Provide the (x, y) coordinate of the cell's center where the given text is located.  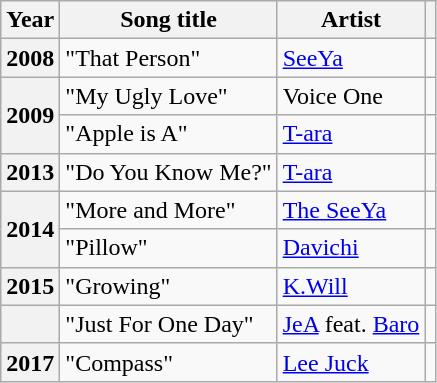
The SeeYa (351, 210)
"Pillow" (168, 248)
2014 (30, 229)
"Compass" (168, 362)
Song title (168, 20)
2009 (30, 115)
"Just For One Day" (168, 324)
2008 (30, 58)
"Do You Know Me?" (168, 172)
Artist (351, 20)
2015 (30, 286)
"My Ugly Love" (168, 96)
K.Will (351, 286)
Year (30, 20)
2013 (30, 172)
"More and More" (168, 210)
2017 (30, 362)
"Apple is A" (168, 134)
Lee Juck (351, 362)
SeeYa (351, 58)
"Growing" (168, 286)
"That Person" (168, 58)
JeA feat. Baro (351, 324)
Davichi (351, 248)
Voice One (351, 96)
